Detect which cell encompasses the target text, then output its [x, y] center coordinate. 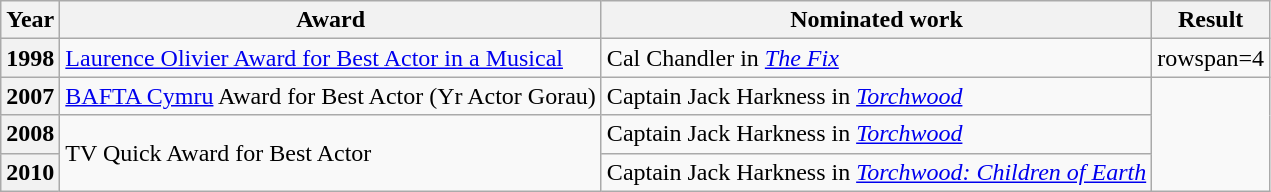
Year [30, 20]
1998 [30, 58]
2010 [30, 172]
Laurence Olivier Award for Best Actor in a Musical [331, 58]
Captain Jack Harkness in Torchwood: Children of Earth [876, 172]
2008 [30, 134]
rowspan=4 [1211, 58]
Result [1211, 20]
Nominated work [876, 20]
Cal Chandler in The Fix [876, 58]
2007 [30, 96]
TV Quick Award for Best Actor [331, 153]
BAFTA Cymru Award for Best Actor (Yr Actor Gorau) [331, 96]
Award [331, 20]
